Output the (x, y) coordinate of the center of the cell containing the given text.  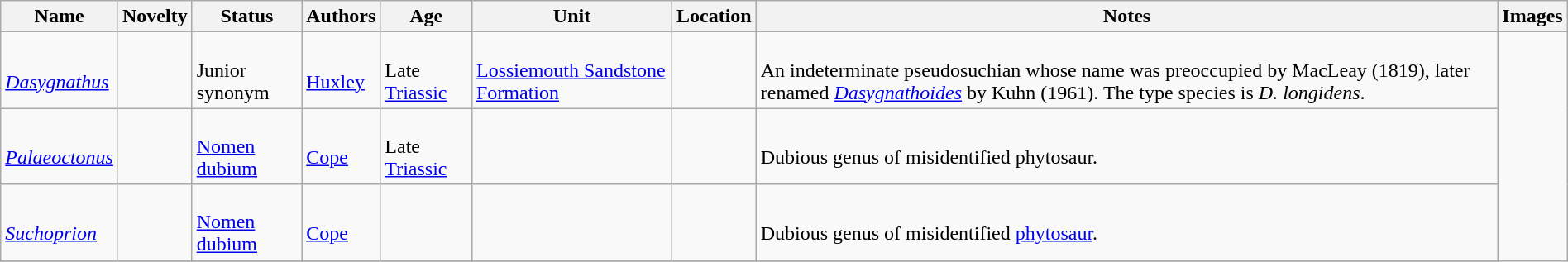
Name (60, 17)
Authors (341, 17)
Location (714, 17)
Lossiemouth Sandstone Formation (571, 70)
Dasygnathus (60, 70)
Novelty (155, 17)
Suchoprion (60, 222)
Palaeoctonus (60, 146)
Unit (571, 17)
Age (427, 17)
Images (1532, 17)
Junior synonym (246, 70)
Status (246, 17)
Notes (1126, 17)
Huxley (341, 70)
